Identify which cell holds the provided text, then report its [X, Y] central coordinate. 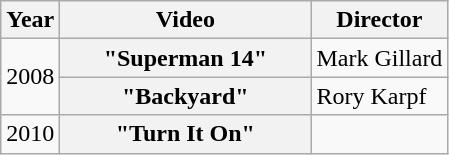
2008 [30, 77]
Rory Karpf [380, 96]
Director [380, 20]
Video [186, 20]
2010 [30, 134]
"Turn It On" [186, 134]
Year [30, 20]
Mark Gillard [380, 58]
"Backyard" [186, 96]
"Superman 14" [186, 58]
